Capture the cell that displays the provided text and extract its [x, y] central coordinate. 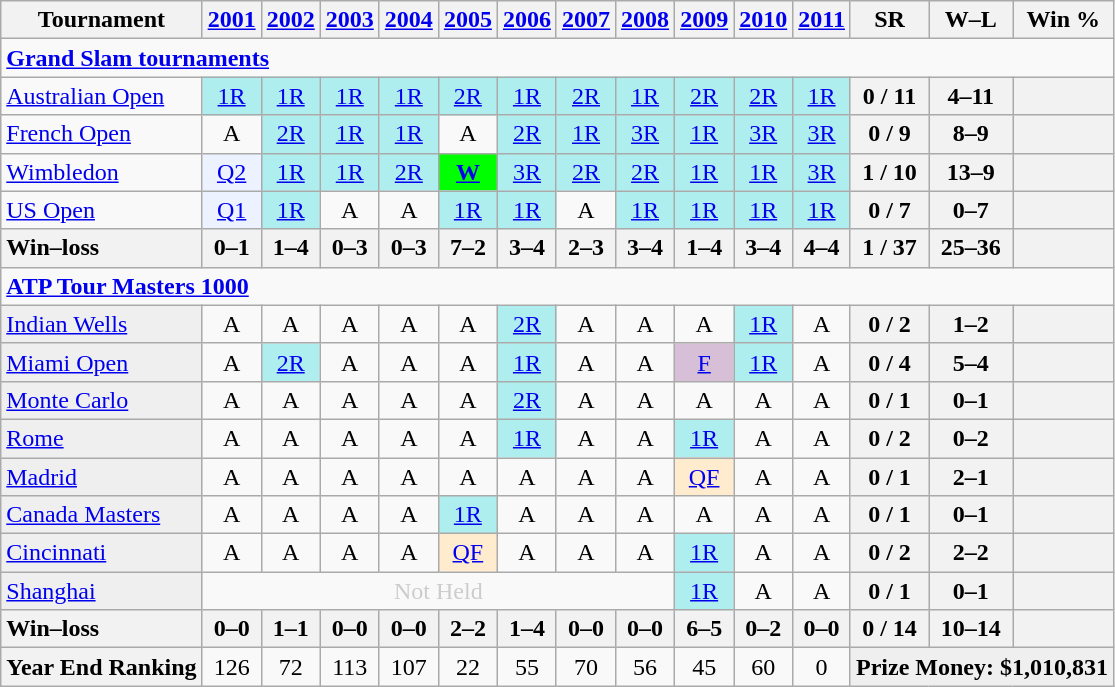
8–9 [971, 134]
25–36 [971, 248]
0 / 9 [889, 134]
Miami Open [102, 362]
4–4 [822, 248]
Canada Masters [102, 515]
70 [586, 667]
0 / 14 [889, 629]
SR [889, 20]
ATP Tour Masters 1000 [558, 286]
Monte Carlo [102, 400]
Cincinnati [102, 553]
7–2 [468, 248]
2007 [586, 20]
2010 [764, 20]
2005 [468, 20]
2–1 [971, 477]
0–7 [971, 210]
Grand Slam tournaments [558, 58]
60 [764, 667]
French Open [102, 134]
22 [468, 667]
F [704, 362]
Tournament [102, 20]
2–3 [586, 248]
113 [350, 667]
6–5 [704, 629]
2006 [526, 20]
2004 [408, 20]
Win % [1064, 20]
2002 [290, 20]
W [468, 172]
Not Held [438, 591]
Wimbledon [102, 172]
Year End Ranking [102, 667]
1 / 10 [889, 172]
13–9 [971, 172]
4–11 [971, 96]
45 [704, 667]
126 [232, 667]
2009 [704, 20]
Prize Money: $1,010,831 [982, 667]
1–2 [971, 324]
Rome [102, 438]
Q1 [232, 210]
2008 [646, 20]
0 [822, 667]
0 / 4 [889, 362]
72 [290, 667]
Madrid [102, 477]
2001 [232, 20]
2003 [350, 20]
Indian Wells [102, 324]
5–4 [971, 362]
Shanghai [102, 591]
US Open [102, 210]
107 [408, 667]
1 / 37 [889, 248]
Q2 [232, 172]
W–L [971, 20]
Australian Open [102, 96]
55 [526, 667]
10–14 [971, 629]
0 / 11 [889, 96]
2011 [822, 20]
1–1 [290, 629]
0 / 7 [889, 210]
56 [646, 667]
